Locate the cell with the specified text and output its [X, Y] center coordinate. 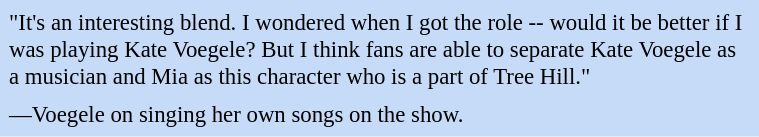
—Voegele on singing her own songs on the show. [380, 114]
